From the cell containing the given text, extract its center point as [x, y] coordinate. 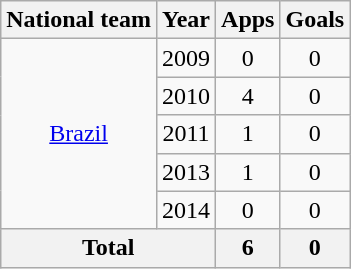
Brazil [79, 134]
2014 [186, 210]
Apps [248, 20]
Total [108, 248]
4 [248, 96]
2010 [186, 96]
Year [186, 20]
6 [248, 248]
2011 [186, 134]
2013 [186, 172]
2009 [186, 58]
Goals [315, 20]
National team [79, 20]
